Determine the [x, y] coordinate at the center of the cell enclosing the given text.  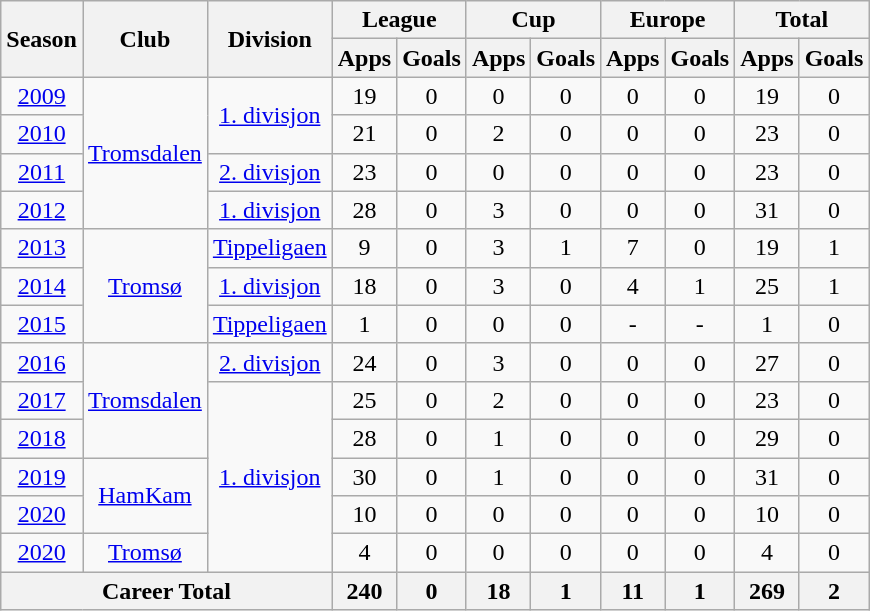
2018 [42, 438]
2012 [42, 210]
21 [364, 134]
2010 [42, 134]
27 [767, 362]
Club [144, 39]
Career Total [166, 591]
2016 [42, 362]
11 [633, 591]
League [399, 20]
7 [633, 248]
2013 [42, 248]
2014 [42, 286]
2017 [42, 400]
2011 [42, 172]
Total [802, 20]
240 [364, 591]
24 [364, 362]
30 [364, 477]
2019 [42, 477]
2015 [42, 324]
Cup [533, 20]
Division [270, 39]
2009 [42, 96]
Season [42, 39]
29 [767, 438]
HamKam [144, 496]
269 [767, 591]
Europe [668, 20]
9 [364, 248]
